For the text-containing cell, return its midpoint in (X, Y) coordinate format. 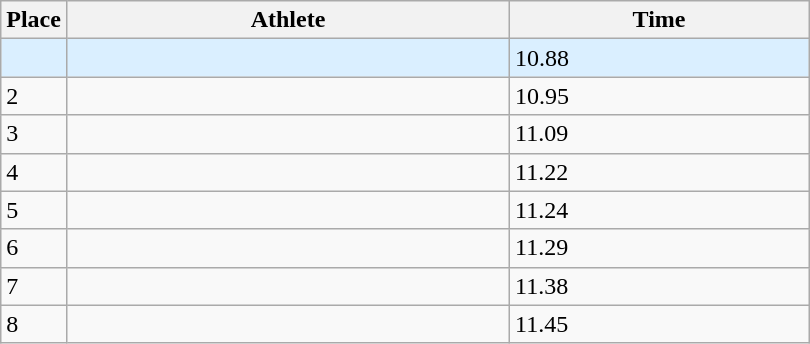
3 (34, 134)
10.88 (660, 58)
10.95 (660, 96)
11.29 (660, 248)
Athlete (288, 20)
4 (34, 172)
8 (34, 324)
Place (34, 20)
11.45 (660, 324)
11.38 (660, 286)
11.24 (660, 210)
Time (660, 20)
5 (34, 210)
6 (34, 248)
11.09 (660, 134)
11.22 (660, 172)
7 (34, 286)
2 (34, 96)
